Identify which cell holds the provided text, then report its [X, Y] central coordinate. 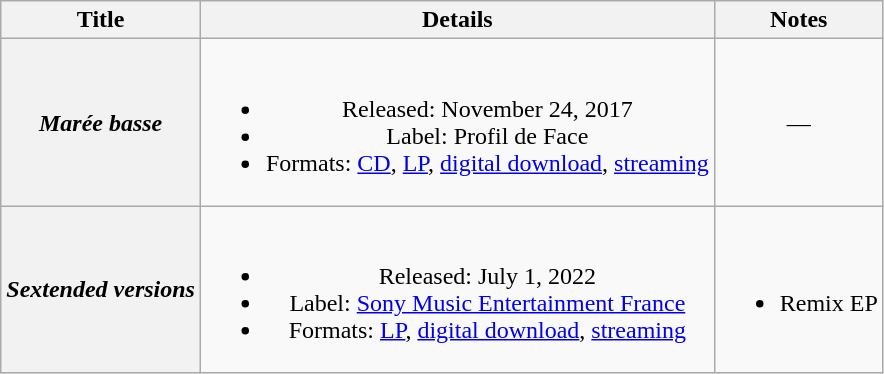
Remix EP [798, 290]
Details [457, 20]
Marée basse [101, 122]
Title [101, 20]
— [798, 122]
Sextended versions [101, 290]
Released: July 1, 2022Label: Sony Music Entertainment FranceFormats: LP, digital download, streaming [457, 290]
Notes [798, 20]
Released: November 24, 2017Label: Profil de FaceFormats: CD, LP, digital download, streaming [457, 122]
